Output the (x, y) coordinate of the center of the cell containing the given text.  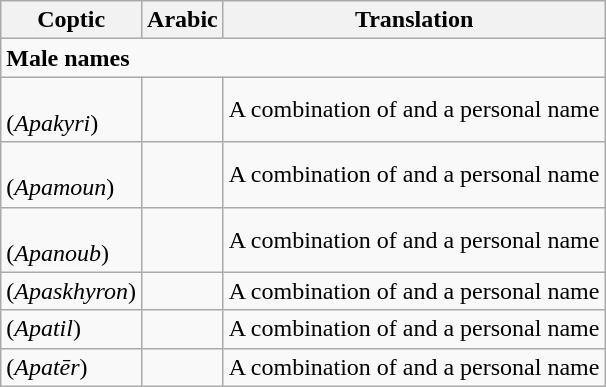
(Apanoub) (72, 240)
Coptic (72, 20)
(Apaskhyron) (72, 291)
Arabic (183, 20)
Translation (414, 20)
(Apatēr) (72, 367)
(Apamoun) (72, 174)
(Apakyri) (72, 110)
(Apatil) (72, 329)
Male names (303, 58)
